Search for the cell housing the specified text and yield its [X, Y] center coordinate. 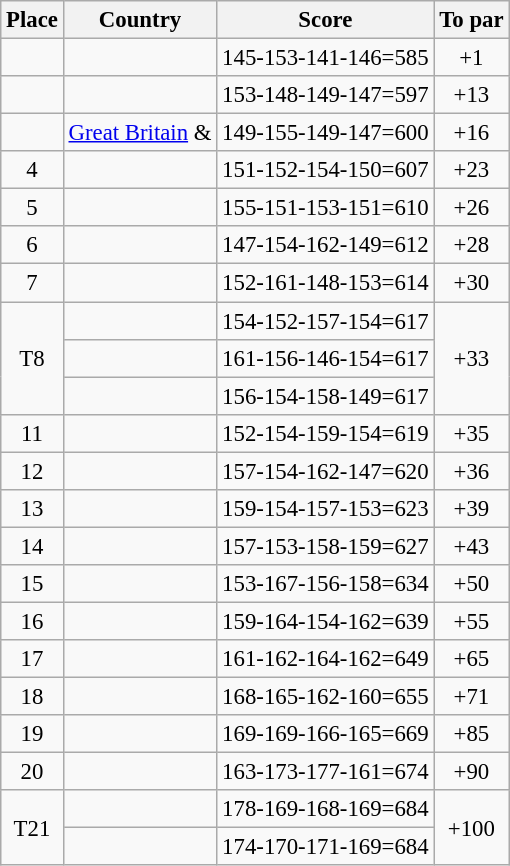
151-152-154-150=607 [326, 170]
+71 [472, 697]
+1 [472, 58]
5 [32, 208]
Score [326, 20]
168-165-162-160=655 [326, 697]
145-153-141-146=585 [326, 58]
15 [32, 584]
+90 [472, 772]
+23 [472, 170]
155-151-153-151=610 [326, 208]
12 [32, 471]
11 [32, 433]
163-173-177-161=674 [326, 772]
156-154-158-149=617 [326, 396]
4 [32, 170]
152-161-148-153=614 [326, 283]
+39 [472, 509]
152-154-159-154=619 [326, 433]
+85 [472, 734]
157-153-158-159=627 [326, 546]
+33 [472, 358]
+55 [472, 621]
+35 [472, 433]
Country [140, 20]
153-167-156-158=634 [326, 584]
174-170-171-169=684 [326, 847]
178-169-168-169=684 [326, 809]
+26 [472, 208]
+65 [472, 659]
+30 [472, 283]
159-154-157-153=623 [326, 509]
153-148-149-147=597 [326, 95]
169-169-166-165=669 [326, 734]
161-162-164-162=649 [326, 659]
+100 [472, 828]
19 [32, 734]
14 [32, 546]
154-152-157-154=617 [326, 321]
20 [32, 772]
+43 [472, 546]
+16 [472, 133]
T8 [32, 358]
6 [32, 245]
18 [32, 697]
13 [32, 509]
161-156-146-154=617 [326, 358]
159-164-154-162=639 [326, 621]
147-154-162-149=612 [326, 245]
To par [472, 20]
16 [32, 621]
149-155-149-147=600 [326, 133]
157-154-162-147=620 [326, 471]
T21 [32, 828]
+36 [472, 471]
Great Britain & [140, 133]
Place [32, 20]
+13 [472, 95]
+50 [472, 584]
+28 [472, 245]
7 [32, 283]
17 [32, 659]
